Determine the (X, Y) coordinate at the center of the cell enclosing the given text.  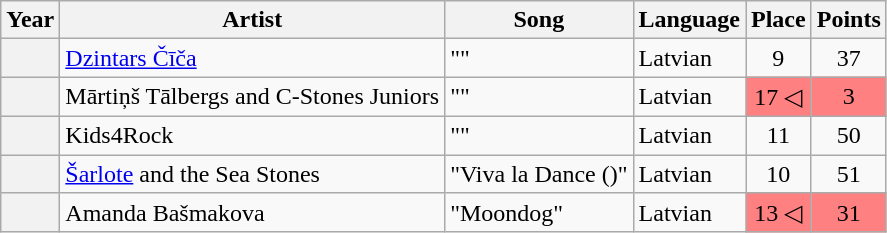
51 (848, 173)
Dzintars Čīča (252, 58)
3 (848, 97)
10 (779, 173)
"Viva la Dance ()" (539, 173)
Šarlote and the Sea Stones (252, 173)
Kids4Rock (252, 135)
17 ◁ (779, 97)
9 (779, 58)
37 (848, 58)
Language (689, 20)
Artist (252, 20)
Place (779, 20)
Amanda Bašmakova (252, 213)
31 (848, 213)
11 (779, 135)
Song (539, 20)
Year (30, 20)
"Moondog" (539, 213)
Points (848, 20)
Mārtiņš Tālbergs and C-Stones Juniors (252, 97)
50 (848, 135)
13 ◁ (779, 213)
